Detect which cell encompasses the target text, then output its (x, y) center coordinate. 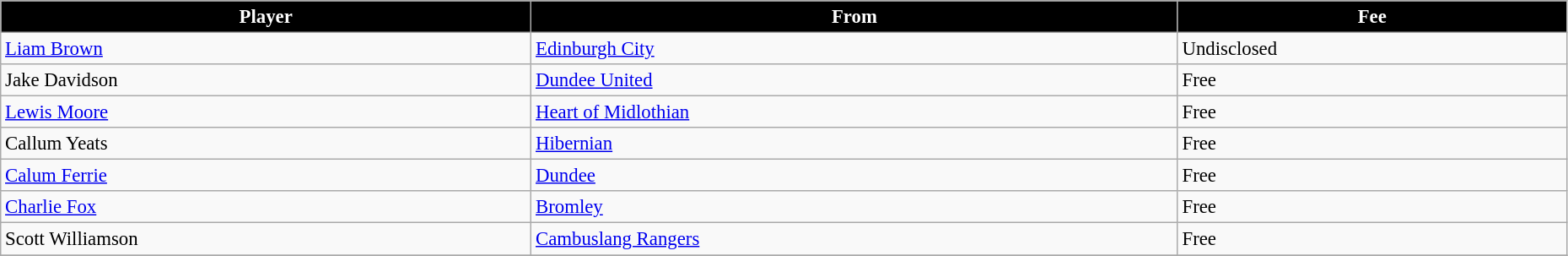
Dundee United (854, 80)
Calum Ferrie (267, 176)
From (854, 17)
Heart of Midlothian (854, 112)
Lewis Moore (267, 112)
Liam Brown (267, 49)
Player (267, 17)
Jake Davidson (267, 80)
Bromley (854, 207)
Scott Williamson (267, 239)
Cambuslang Rangers (854, 239)
Callum Yeats (267, 144)
Dundee (854, 176)
Edinburgh City (854, 49)
Charlie Fox (267, 207)
Undisclosed (1371, 49)
Fee (1371, 17)
Hibernian (854, 144)
